Detect which cell encompasses the target text, then output its [x, y] center coordinate. 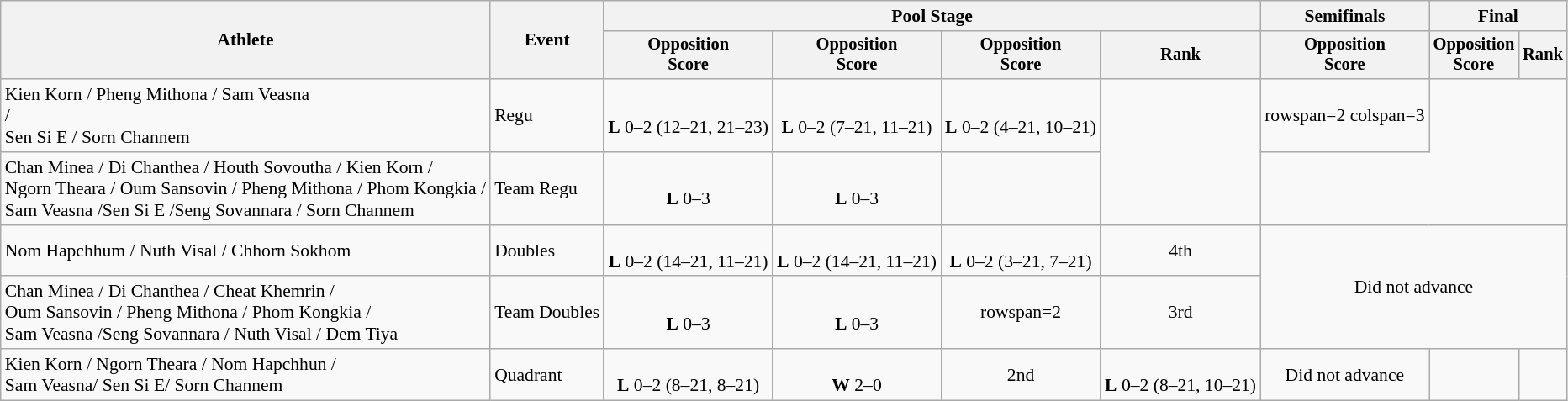
L 0–2 (4–21, 10–21) [1021, 116]
Semifinals [1345, 16]
L 0–2 (8–21, 8–21) [688, 375]
Kien Korn / Pheng Mithona / Sam Veasna/Sen Si E / Sorn Channem [245, 116]
L 0–2 (12–21, 21–23) [688, 116]
Nom Hapchhum / Nuth Visal / Chhorn Sokhom [245, 251]
Regu [546, 116]
Doubles [546, 251]
Chan Minea / Di Chanthea / Cheat Khemrin / Oum Sansovin / Pheng Mithona / Phom Kongkia /Sam Veasna /Seng Sovannara / Nuth Visal / Dem Tiya [245, 313]
L 0–2 (7–21, 11–21) [857, 116]
W 2–0 [857, 375]
Team Regu [546, 188]
rowspan=2 [1021, 313]
Event [546, 40]
Pool Stage [932, 16]
Kien Korn / Ngorn Theara / Nom Hapchhun /Sam Veasna/ Sen Si E/ Sorn Channem [245, 375]
Quadrant [546, 375]
Final [1498, 16]
rowspan=2 colspan=3 [1345, 116]
L 0–2 (8–21, 10–21) [1180, 375]
Team Doubles [546, 313]
4th [1180, 251]
3rd [1180, 313]
Athlete [245, 40]
2nd [1021, 375]
L 0–2 (3–21, 7–21) [1021, 251]
